Pinpoint the cell where the given text exists, returning its [x, y] midpoint coordinate. 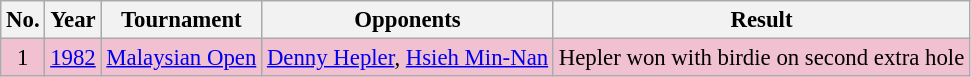
Denny Hepler, Hsieh Min-Nan [408, 58]
Malaysian Open [182, 58]
No. [23, 20]
Hepler won with birdie on second extra hole [761, 58]
Result [761, 20]
Year [73, 20]
1 [23, 58]
Opponents [408, 20]
Tournament [182, 20]
1982 [73, 58]
